Return the [x, y] coordinate for the center point of the cell that contains the specified text.  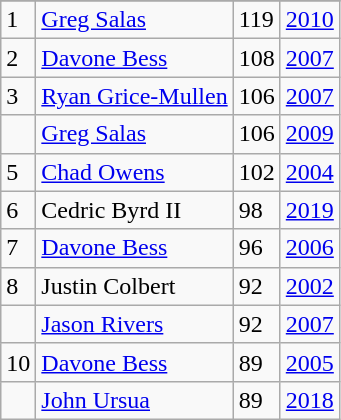
2019 [310, 210]
Chad Owens [134, 172]
2010 [310, 20]
1 [18, 20]
6 [18, 210]
John Ursua [134, 400]
2009 [310, 134]
102 [256, 172]
7 [18, 248]
8 [18, 286]
2004 [310, 172]
2018 [310, 400]
Ryan Grice-Mullen [134, 96]
2002 [310, 286]
2005 [310, 362]
108 [256, 58]
2006 [310, 248]
Jason Rivers [134, 324]
10 [18, 362]
2 [18, 58]
96 [256, 248]
Justin Colbert [134, 286]
Cedric Byrd II [134, 210]
98 [256, 210]
3 [18, 96]
119 [256, 20]
5 [18, 172]
